Return (x, y) of the center of cell containing provided text 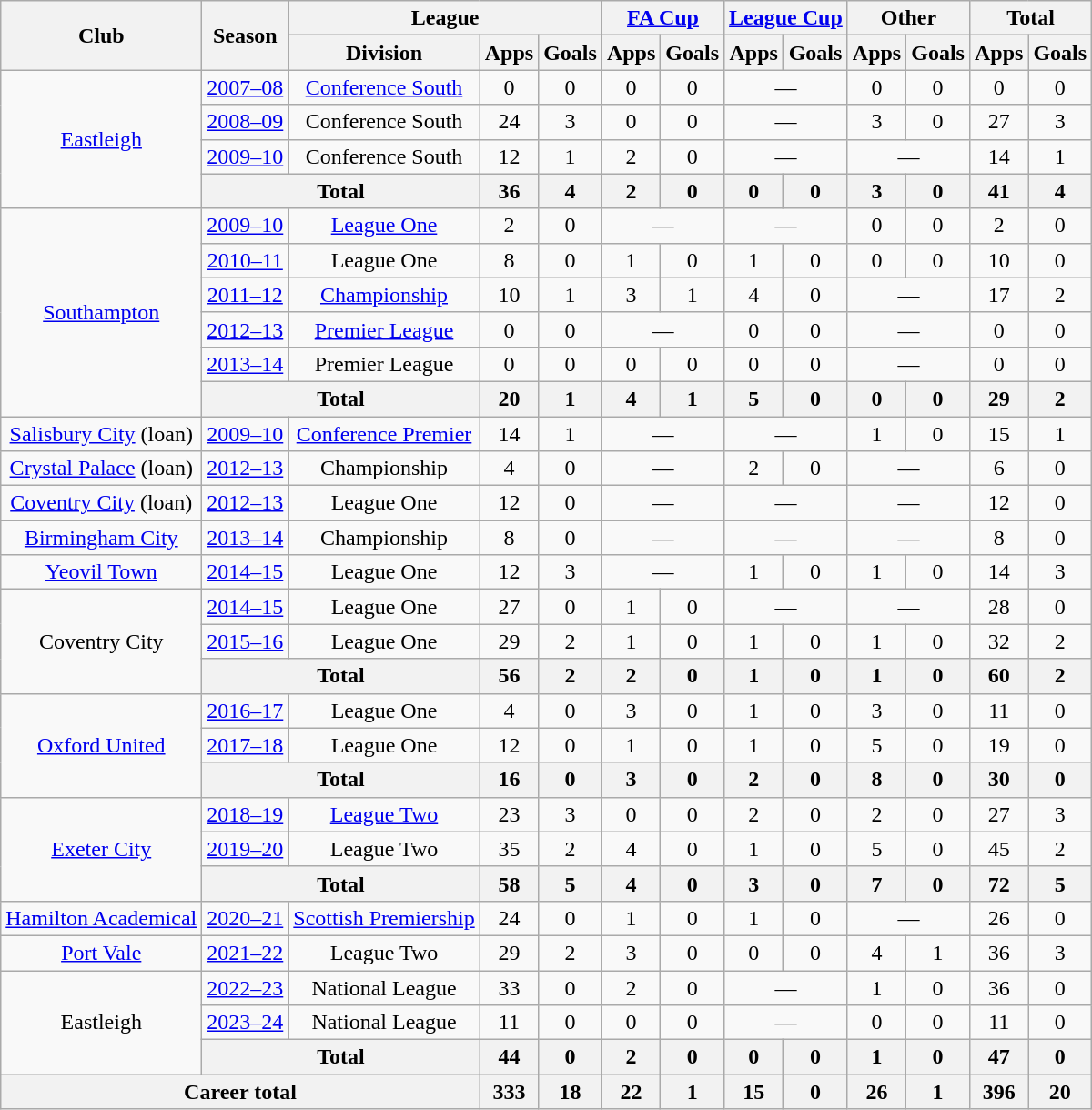
2020–21 (246, 918)
33 (509, 987)
22 (631, 1092)
56 (509, 676)
60 (998, 676)
30 (998, 780)
League (446, 18)
44 (509, 1057)
Birmingham City (102, 538)
Oxford United (102, 745)
7 (876, 883)
Port Vale (102, 953)
Exeter City (102, 849)
Division (384, 53)
2017–18 (246, 745)
23 (509, 814)
16 (509, 780)
2010–11 (246, 260)
Crystal Palace (loan) (102, 469)
Season (246, 35)
35 (509, 849)
2023–24 (246, 1023)
2016–17 (246, 711)
Yeovil Town (102, 572)
333 (509, 1092)
Southampton (102, 312)
28 (998, 607)
Club (102, 35)
Coventry City (loan) (102, 503)
Coventry City (102, 641)
Salisbury City (loan) (102, 434)
FA Cup (662, 18)
Career total (240, 1092)
6 (998, 469)
2021–22 (246, 953)
58 (509, 883)
2015–16 (246, 641)
2022–23 (246, 987)
2007–08 (246, 87)
2011–12 (246, 295)
17 (998, 295)
League Cup (786, 18)
2018–19 (246, 814)
Other (908, 18)
Hamilton Academical (102, 918)
Conference Premier (384, 434)
18 (571, 1092)
2019–20 (246, 849)
19 (998, 745)
47 (998, 1057)
45 (998, 849)
32 (998, 641)
Scottish Premiership (384, 918)
2008–09 (246, 122)
396 (998, 1092)
41 (998, 191)
72 (998, 883)
